Determine the [X, Y] coordinate at the center of the cell enclosing the given text.  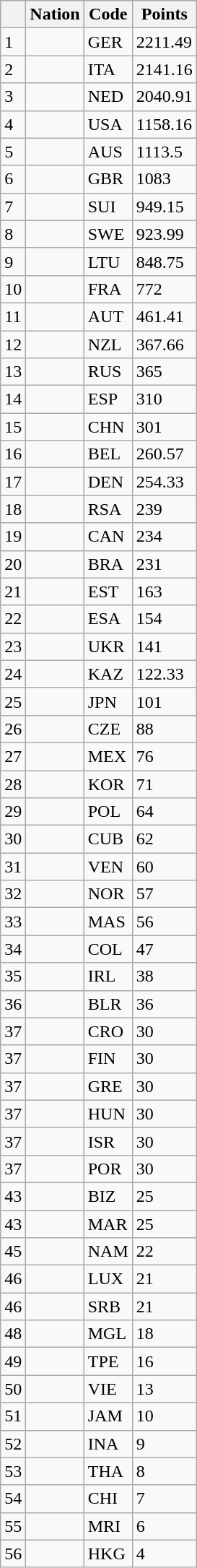
48 [13, 1334]
51 [13, 1416]
THA [108, 1471]
27 [13, 756]
101 [165, 701]
POL [108, 812]
GBR [108, 179]
11 [13, 316]
45 [13, 1252]
FRA [108, 289]
CHI [108, 1499]
163 [165, 592]
260.57 [165, 454]
NOR [108, 894]
JAM [108, 1416]
MAR [108, 1224]
AUS [108, 152]
53 [13, 1471]
310 [165, 399]
Nation [55, 14]
DEN [108, 482]
62 [165, 839]
SWE [108, 234]
12 [13, 345]
ITA [108, 69]
57 [165, 894]
SRB [108, 1307]
BEL [108, 454]
122.33 [165, 674]
848.75 [165, 261]
60 [165, 867]
ESP [108, 399]
MRI [108, 1526]
3 [13, 97]
Points [165, 14]
CUB [108, 839]
234 [165, 537]
301 [165, 427]
1158.16 [165, 124]
47 [165, 949]
54 [13, 1499]
SUI [108, 207]
461.41 [165, 316]
BIZ [108, 1196]
20 [13, 564]
FIN [108, 1059]
INA [108, 1444]
239 [165, 509]
CZE [108, 729]
52 [13, 1444]
CRO [108, 1031]
71 [165, 784]
VEN [108, 867]
32 [13, 894]
TPE [108, 1361]
76 [165, 756]
1113.5 [165, 152]
GER [108, 42]
2141.16 [165, 69]
KAZ [108, 674]
24 [13, 674]
17 [13, 482]
RUS [108, 372]
CHN [108, 427]
NAM [108, 1252]
AUT [108, 316]
UKR [108, 646]
254.33 [165, 482]
NED [108, 97]
38 [165, 976]
IRL [108, 976]
154 [165, 619]
LUX [108, 1279]
19 [13, 537]
34 [13, 949]
26 [13, 729]
35 [13, 976]
EST [108, 592]
ISR [108, 1141]
CAN [108, 537]
GRE [108, 1086]
ESA [108, 619]
23 [13, 646]
RSA [108, 509]
367.66 [165, 345]
BRA [108, 564]
HKG [108, 1554]
5 [13, 152]
15 [13, 427]
141 [165, 646]
49 [13, 1361]
POR [108, 1169]
JPN [108, 701]
2 [13, 69]
949.15 [165, 207]
772 [165, 289]
31 [13, 867]
LTU [108, 261]
KOR [108, 784]
Code [108, 14]
923.99 [165, 234]
1 [13, 42]
USA [108, 124]
COL [108, 949]
29 [13, 812]
88 [165, 729]
33 [13, 922]
MGL [108, 1334]
BLR [108, 1004]
50 [13, 1389]
MAS [108, 922]
55 [13, 1526]
231 [165, 564]
14 [13, 399]
VIE [108, 1389]
365 [165, 372]
2211.49 [165, 42]
2040.91 [165, 97]
NZL [108, 345]
1083 [165, 179]
HUN [108, 1114]
28 [13, 784]
MEX [108, 756]
64 [165, 812]
